Return (X, Y) of the center of cell containing provided text 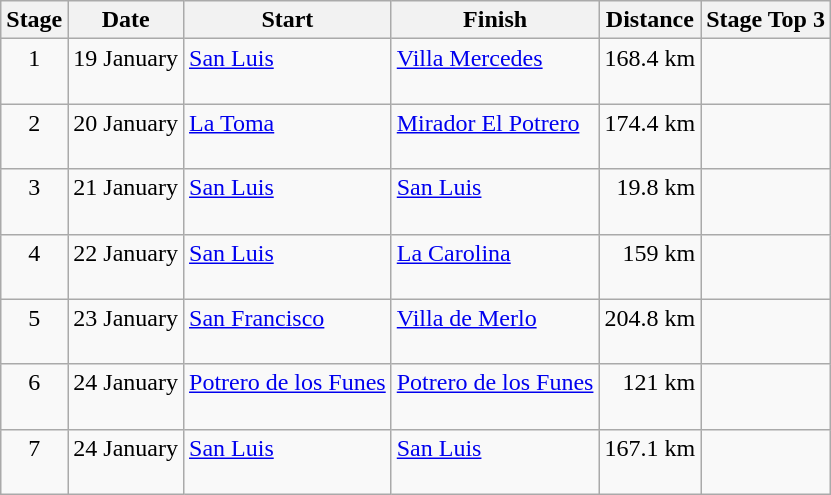
La Toma (288, 136)
21 January (126, 202)
Date (126, 20)
San Francisco (288, 332)
Stage (34, 20)
204.8 km (650, 332)
121 km (650, 396)
167.1 km (650, 462)
Start (288, 20)
159 km (650, 266)
22 January (126, 266)
Stage Top 3 (766, 20)
19.8 km (650, 202)
Villa Mercedes (495, 72)
168.4 km (650, 72)
Finish (495, 20)
4 (34, 266)
5 (34, 332)
7 (34, 462)
1 (34, 72)
Mirador El Potrero (495, 136)
19 January (126, 72)
174.4 km (650, 136)
23 January (126, 332)
Villa de Merlo (495, 332)
La Carolina (495, 266)
6 (34, 396)
3 (34, 202)
20 January (126, 136)
Distance (650, 20)
2 (34, 136)
